Return the [X, Y] coordinate for the center point of the cell that contains the specified text.  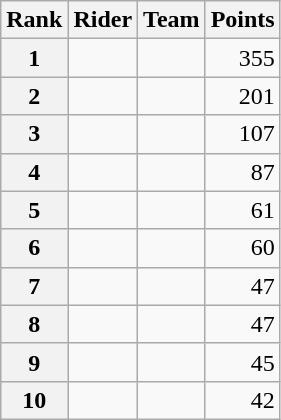
Team [172, 20]
3 [34, 134]
45 [242, 362]
60 [242, 248]
201 [242, 96]
6 [34, 248]
355 [242, 58]
107 [242, 134]
Points [242, 20]
Rider [103, 20]
4 [34, 172]
8 [34, 324]
9 [34, 362]
2 [34, 96]
1 [34, 58]
Rank [34, 20]
7 [34, 286]
42 [242, 400]
87 [242, 172]
10 [34, 400]
5 [34, 210]
61 [242, 210]
